Find where the given text appears and provide that cell's center as (X, Y) coordinate. 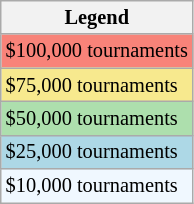
$75,000 tournaments (97, 85)
$100,000 tournaments (97, 51)
Legend (97, 17)
$10,000 tournaments (97, 186)
$50,000 tournaments (97, 118)
$25,000 tournaments (97, 152)
